Find where the given text appears and provide that cell's center as (x, y) coordinate. 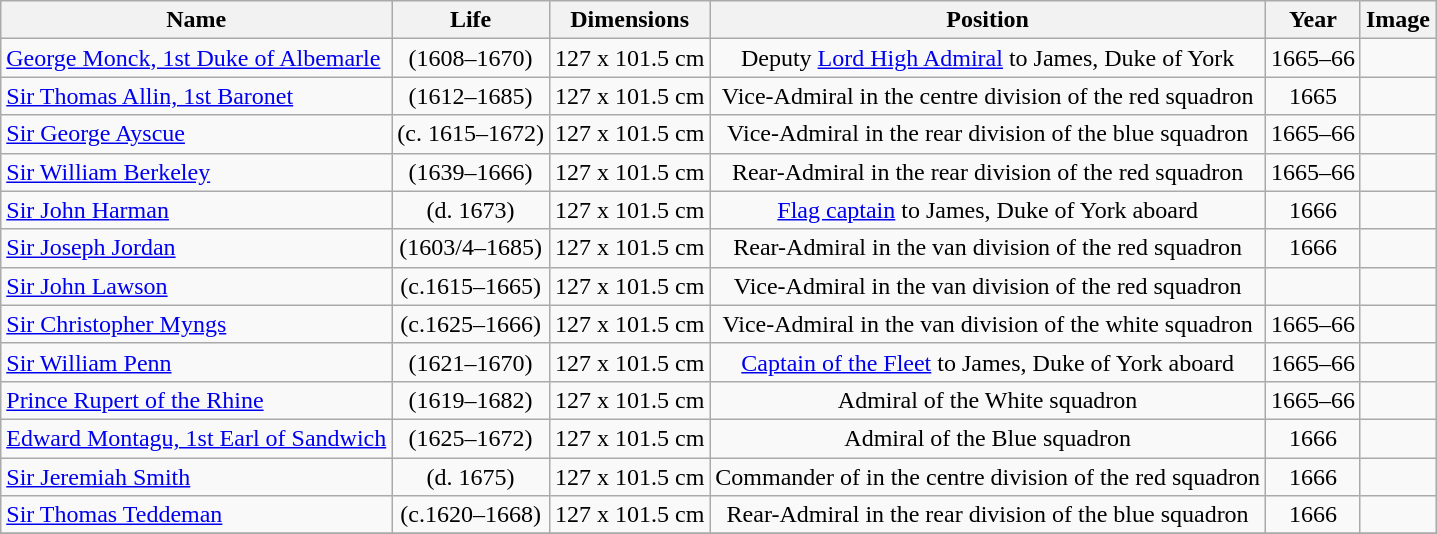
(c.1615–1665) (471, 286)
Year (1312, 20)
George Monck, 1st Duke of Albemarle (196, 58)
(c.1620–1668) (471, 515)
(1621–1670) (471, 362)
Sir Thomas Teddeman (196, 515)
(1603/4–1685) (471, 248)
Sir John Lawson (196, 286)
Sir William Berkeley (196, 172)
(1619–1682) (471, 400)
Life (471, 20)
Sir Christopher Myngs (196, 324)
(d. 1673) (471, 210)
(c.1625–1666) (471, 324)
Vice-Admiral in the van division of the red squadron (988, 286)
(c. 1615–1672) (471, 134)
1665 (1312, 96)
Dimensions (629, 20)
Position (988, 20)
Rear-Admiral in the van division of the red squadron (988, 248)
(1612–1685) (471, 96)
Deputy Lord High Admiral to James, Duke of York (988, 58)
Vice-Admiral in the centre division of the red squadron (988, 96)
Sir William Penn (196, 362)
(1625–1672) (471, 438)
Image (1398, 20)
Admiral of the Blue squadron (988, 438)
Vice-Admiral in the van division of the white squadron (988, 324)
Sir George Ayscue (196, 134)
Prince Rupert of the Rhine (196, 400)
(1608–1670) (471, 58)
Sir Thomas Allin, 1st Baronet (196, 96)
Rear-Admiral in the rear division of the red squadron (988, 172)
Edward Montagu, 1st Earl of Sandwich (196, 438)
(1639–1666) (471, 172)
Sir John Harman (196, 210)
Captain of the Fleet to James, Duke of York aboard (988, 362)
Name (196, 20)
(d. 1675) (471, 477)
Flag captain to James, Duke of York aboard (988, 210)
Sir Jeremiah Smith (196, 477)
Sir Joseph Jordan (196, 248)
Rear-Admiral in the rear division of the blue squadron (988, 515)
Vice-Admiral in the rear division of the blue squadron (988, 134)
Commander of in the centre division of the red squadron (988, 477)
Admiral of the White squadron (988, 400)
